Scan for the cell matching the given text and deliver its [x, y] coordinate at center. 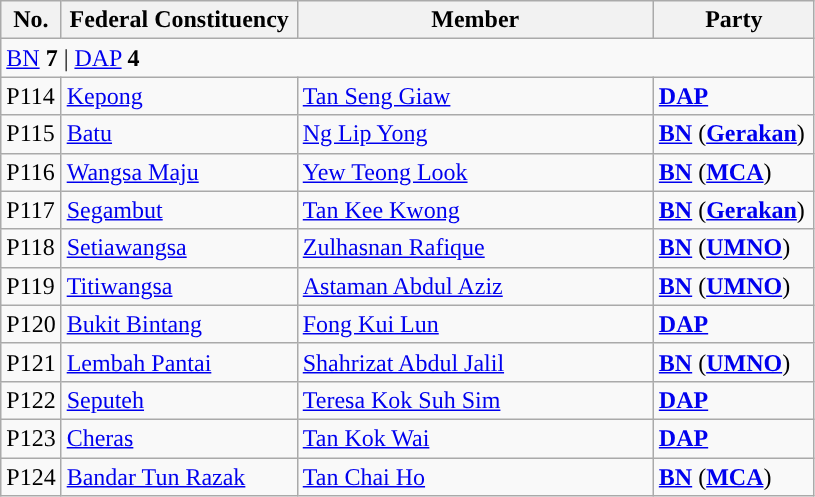
Segambut [179, 210]
Bukit Bintang [179, 324]
P121 [31, 362]
Kepong [179, 96]
Tan Seng Giaw [475, 96]
Zulhasnan Rafique [475, 248]
P123 [31, 438]
Cheras [179, 438]
P115 [31, 134]
BN 7 | DAP 4 [408, 58]
Titiwangsa [179, 286]
P117 [31, 210]
Tan Chai Ho [475, 477]
P119 [31, 286]
P114 [31, 96]
Bandar Tun Razak [179, 477]
Setiawangsa [179, 248]
Lembah Pantai [179, 362]
Member [475, 20]
Federal Constituency [179, 20]
Batu [179, 134]
Teresa Kok Suh Sim [475, 400]
Tan Kee Kwong [475, 210]
No. [31, 20]
Tan Kok Wai [475, 438]
Shahrizat Abdul Jalil [475, 362]
Astaman Abdul Aziz [475, 286]
Yew Teong Look [475, 172]
P120 [31, 324]
Ng Lip Yong [475, 134]
P116 [31, 172]
P124 [31, 477]
Wangsa Maju [179, 172]
P122 [31, 400]
Seputeh [179, 400]
Party [734, 20]
P118 [31, 248]
Fong Kui Lun [475, 324]
